Provide the (x, y) coordinate of the cell's center where the given text is located.  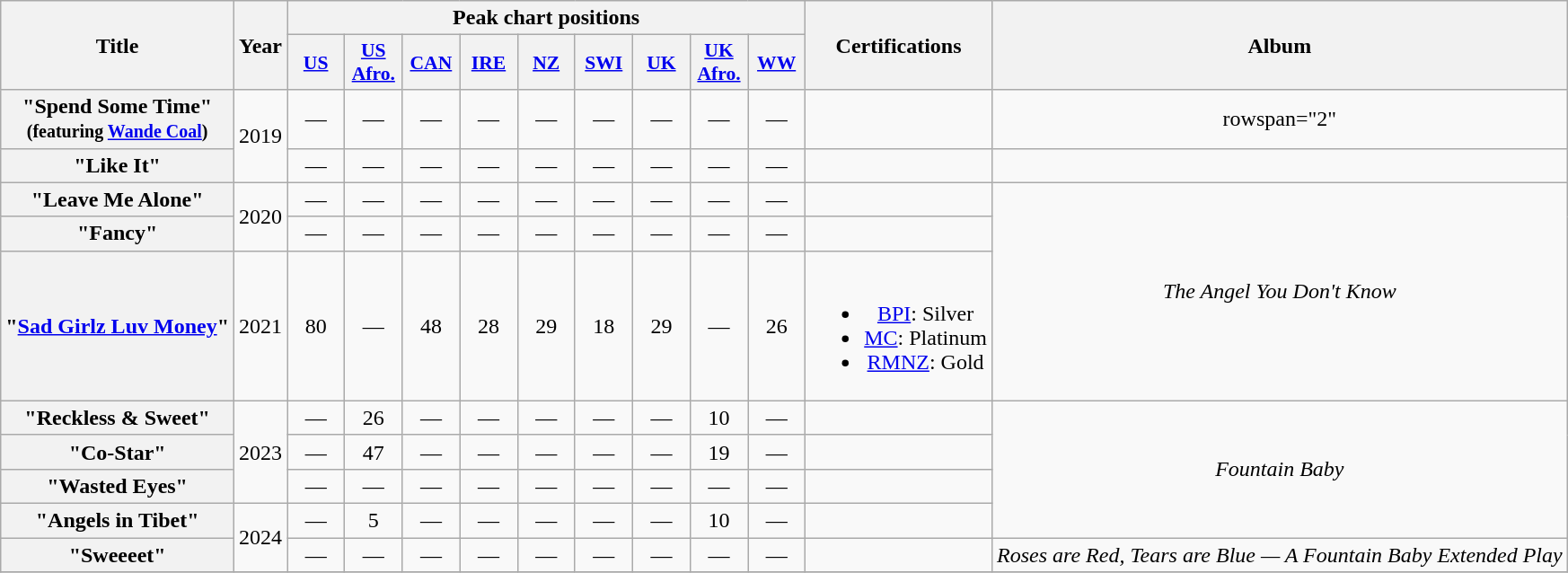
"Co-Star" (118, 452)
UKAfro. (718, 63)
19 (718, 452)
"Angels in Tibet" (118, 520)
Fountain Baby (1279, 469)
Peak chart positions (546, 18)
"Spend Some Time"(featuring Wande Coal) (118, 119)
48 (431, 325)
"Sweeeet" (118, 554)
2020 (260, 216)
2021 (260, 325)
"Fancy" (118, 234)
rowspan="2" (1279, 119)
80 (316, 325)
47 (374, 452)
Year (260, 45)
2023 (260, 452)
US (316, 63)
BPI: SilverMC: PlatinumRMNZ: Gold (899, 325)
"Like It" (118, 165)
"Wasted Eyes" (118, 486)
2019 (260, 137)
IRE (489, 63)
18 (603, 325)
"Sad Girlz Luv Money" (118, 325)
USAfro. (374, 63)
"Reckless & Sweet" (118, 418)
2024 (260, 537)
CAN (431, 63)
Album (1279, 45)
WW (777, 63)
Certifications (899, 45)
UK (661, 63)
The Angel You Don't Know (1279, 291)
NZ (546, 63)
Title (118, 45)
28 (489, 325)
5 (374, 520)
"Leave Me Alone" (118, 199)
Roses are Red, Tears are Blue — A Fountain Baby Extended Play (1279, 554)
SWI (603, 63)
